Search for the cell housing the specified text and yield its [x, y] center coordinate. 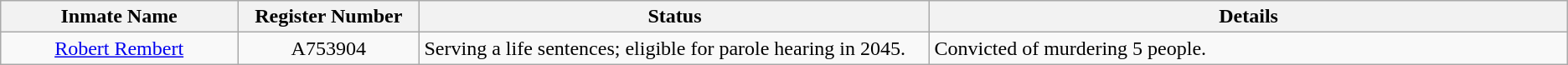
A753904 [328, 48]
Convicted of murdering 5 people. [1248, 48]
Inmate Name [119, 17]
Status [675, 17]
Register Number [328, 17]
Details [1248, 17]
Serving a life sentences; eligible for parole hearing in 2045. [675, 48]
Robert Rembert [119, 48]
